Return the (X, Y) coordinate for the center point of the cell that contains the specified text.  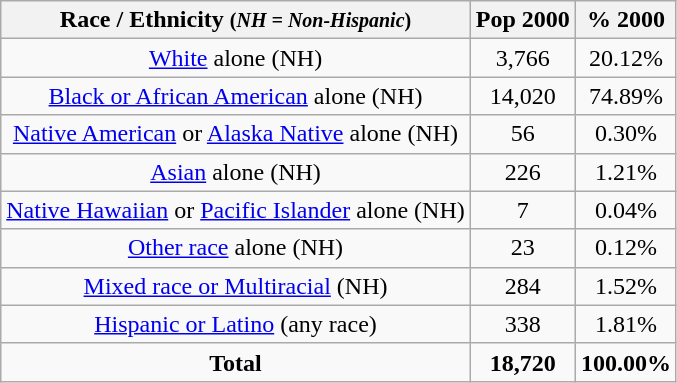
Asian alone (NH) (236, 172)
Black or African American alone (NH) (236, 96)
1.21% (626, 172)
Pop 2000 (522, 20)
Total (236, 362)
226 (522, 172)
0.30% (626, 134)
0.04% (626, 210)
White alone (NH) (236, 58)
14,020 (522, 96)
338 (522, 324)
Other race alone (NH) (236, 248)
Hispanic or Latino (any race) (236, 324)
20.12% (626, 58)
74.89% (626, 96)
7 (522, 210)
3,766 (522, 58)
18,720 (522, 362)
1.52% (626, 286)
Native American or Alaska Native alone (NH) (236, 134)
1.81% (626, 324)
% 2000 (626, 20)
284 (522, 286)
Mixed race or Multiracial (NH) (236, 286)
0.12% (626, 248)
Native Hawaiian or Pacific Islander alone (NH) (236, 210)
Race / Ethnicity (NH = Non-Hispanic) (236, 20)
56 (522, 134)
23 (522, 248)
100.00% (626, 362)
